Identify which cell holds the provided text, then report its (x, y) central coordinate. 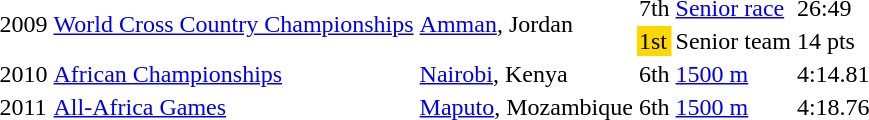
1500 m (733, 74)
6th (654, 74)
African Championships (234, 74)
Nairobi, Kenya (526, 74)
1st (654, 41)
Senior team (733, 41)
